Determine the (x, y) coordinate at the center of the cell enclosing the given text.  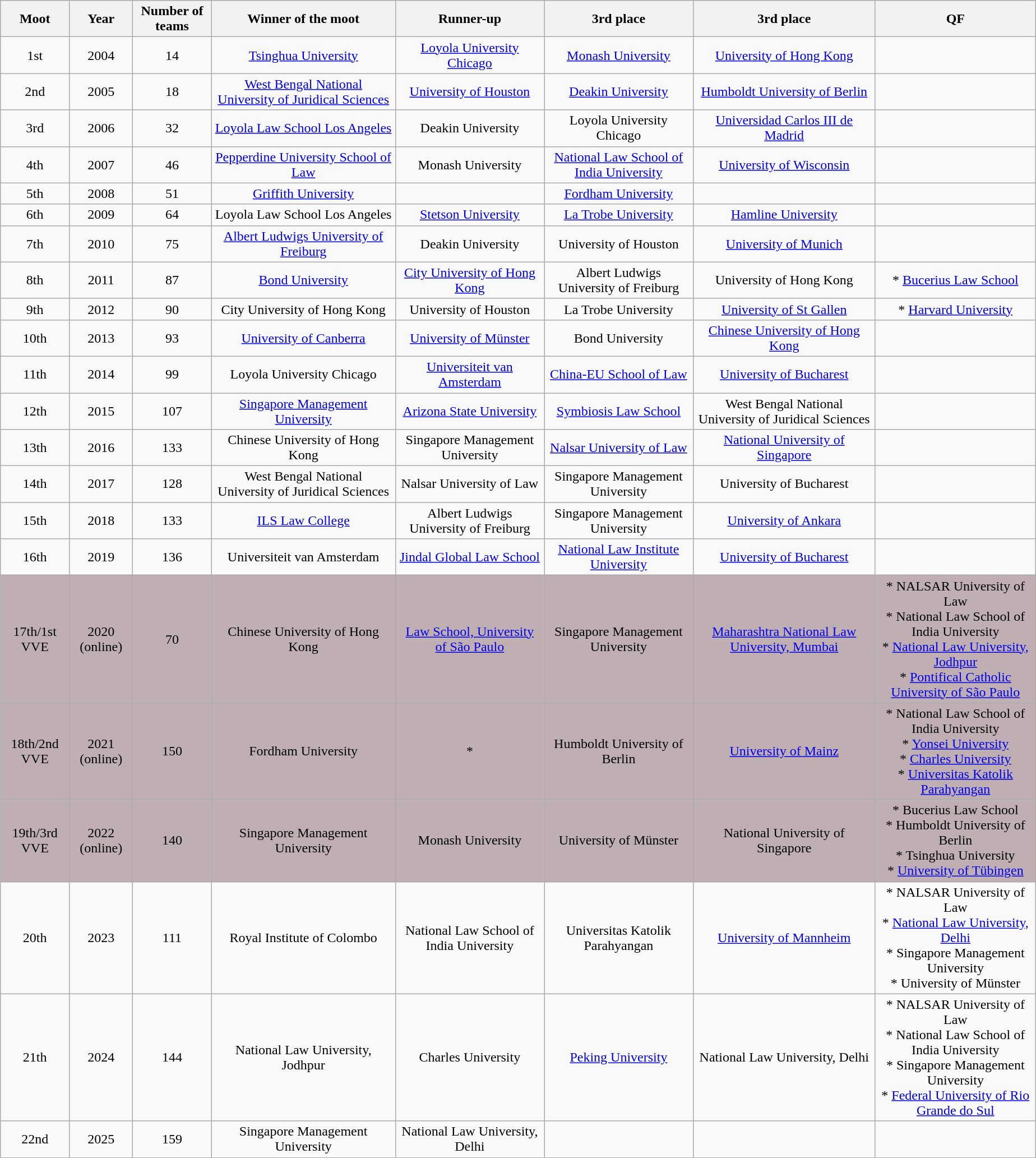
99 (172, 375)
Universidad Carlos III de Madrid (784, 128)
19th/3rd VVE (35, 841)
93 (172, 338)
* National Law School of India University * Yonsei University * Charles University * Universitas Katolik Parahyangan (955, 751)
9th (35, 309)
* (470, 751)
18 (172, 92)
Symbiosis Law School (619, 410)
2004 (101, 55)
Runner-up (470, 19)
2020 (online) (101, 639)
QF (955, 19)
90 (172, 309)
Stetson University (470, 215)
University of Canberra (303, 338)
14th (35, 485)
2018 (101, 520)
University of Munich (784, 243)
2009 (101, 215)
ILS Law College (303, 520)
144 (172, 1058)
2025 (101, 1139)
Year (101, 19)
7th (35, 243)
4th (35, 165)
2022 (online) (101, 841)
2nd (35, 92)
22nd (35, 1139)
Tsinghua University (303, 55)
2023 (101, 938)
136 (172, 557)
National Law Institute University (619, 557)
Peking University (619, 1058)
150 (172, 751)
140 (172, 841)
18th/2nd VVE (35, 751)
111 (172, 938)
2005 (101, 92)
Arizona State University (470, 410)
13th (35, 447)
2011 (101, 280)
* NALSAR University of Law * National Law School of India University * National Law University, Jodhpur * Pontifical Catholic University of São Paulo (955, 639)
Winner of the moot (303, 19)
128 (172, 485)
* NALSAR University of Law * National Law School of India University * Singapore Management University * Federal University of Rio Grande do Sul (955, 1058)
China-EU School of Law (619, 375)
National Law University, Jodhpur (303, 1058)
16th (35, 557)
Law School, University of São Paulo (470, 639)
University of St Gallen (784, 309)
2010 (101, 243)
2019 (101, 557)
8th (35, 280)
17th/1st VVE (35, 639)
* NALSAR University of Law * National Law University, Delhi * Singapore Management University * University of Münster (955, 938)
2012 (101, 309)
70 (172, 639)
20th (35, 938)
2014 (101, 375)
5th (35, 193)
2021 (online) (101, 751)
Number of teams (172, 19)
51 (172, 193)
Pepperdine University School of Law (303, 165)
* Bucerius Law School (955, 280)
Jindal Global Law School (470, 557)
* Bucerius Law School * Humboldt University of Berlin * Tsinghua University * University of Tübingen (955, 841)
University of Mainz (784, 751)
11th (35, 375)
* Harvard University (955, 309)
107 (172, 410)
2007 (101, 165)
15th (35, 520)
University of Ankara (784, 520)
2024 (101, 1058)
87 (172, 280)
2017 (101, 485)
2008 (101, 193)
2013 (101, 338)
10th (35, 338)
75 (172, 243)
University of Wisconsin (784, 165)
Maharashtra National Law University, Mumbai (784, 639)
14 (172, 55)
64 (172, 215)
12th (35, 410)
32 (172, 128)
Moot (35, 19)
46 (172, 165)
2016 (101, 447)
2015 (101, 410)
Hamline University (784, 215)
159 (172, 1139)
Charles University (470, 1058)
Griffith University (303, 193)
21th (35, 1058)
3rd (35, 128)
Royal Institute of Colombo (303, 938)
University of Mannheim (784, 938)
1st (35, 55)
2006 (101, 128)
Universitas Katolik Parahyangan (619, 938)
6th (35, 215)
